Find where the given text appears and provide that cell's center as (x, y) coordinate. 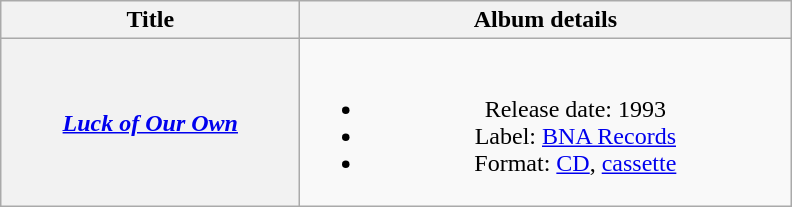
Title (150, 20)
Luck of Our Own (150, 122)
Album details (546, 20)
Release date: 1993Label: BNA RecordsFormat: CD, cassette (546, 122)
